Identify which cell holds the provided text, then report its (X, Y) central coordinate. 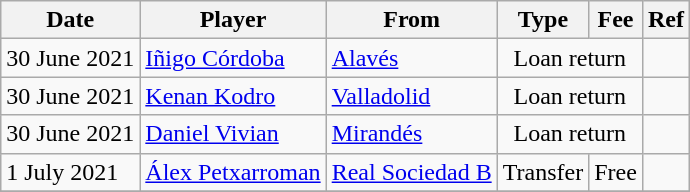
Valladolid (412, 96)
Álex Petxarroman (233, 172)
Ref (666, 20)
Free (616, 172)
Type (543, 20)
Alavés (412, 58)
Transfer (543, 172)
Real Sociedad B (412, 172)
Player (233, 20)
Mirandés (412, 134)
Daniel Vivian (233, 134)
Iñigo Córdoba (233, 58)
From (412, 20)
Kenan Kodro (233, 96)
Fee (616, 20)
Date (70, 20)
1 July 2021 (70, 172)
